Return the [X, Y] coordinate for the center point of the cell that contains the specified text.  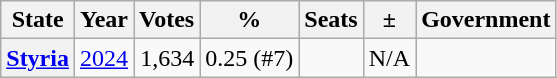
Government [486, 20]
Year [104, 20]
Votes [167, 20]
Styria [38, 58]
0.25 (#7) [250, 58]
State [38, 20]
2024 [104, 58]
N/A [389, 58]
± [389, 20]
1,634 [167, 58]
% [250, 20]
Seats [331, 20]
